Output the (x, y) coordinate of the center of the cell containing the given text.  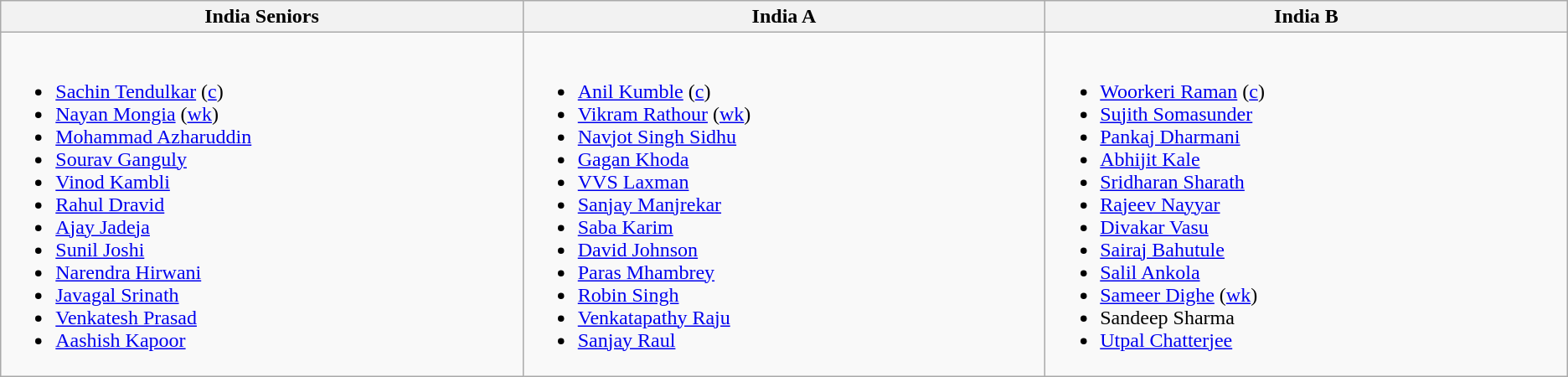
India B (1307, 17)
India Seniors (261, 17)
India A (784, 17)
